From the cell containing the given text, extract its center point as [x, y] coordinate. 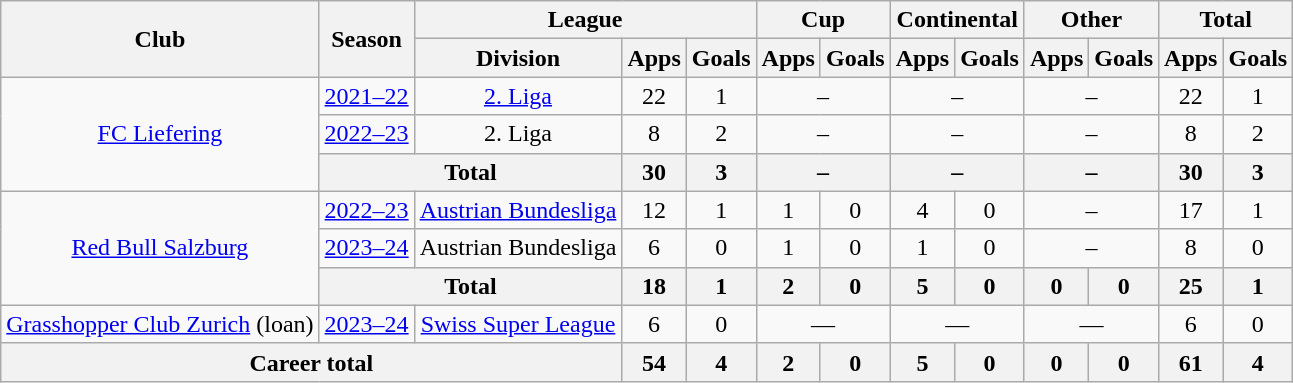
Cup [823, 20]
Grasshopper Club Zurich (loan) [160, 324]
Swiss Super League [518, 324]
18 [654, 286]
Career total [312, 362]
17 [1191, 210]
Season [366, 39]
2021–22 [366, 96]
Continental [957, 20]
12 [654, 210]
Other [1091, 20]
Division [518, 58]
Club [160, 39]
25 [1191, 286]
FC Liefering [160, 134]
54 [654, 362]
61 [1191, 362]
League [585, 20]
Red Bull Salzburg [160, 248]
